Search for the cell housing the specified text and yield its [x, y] center coordinate. 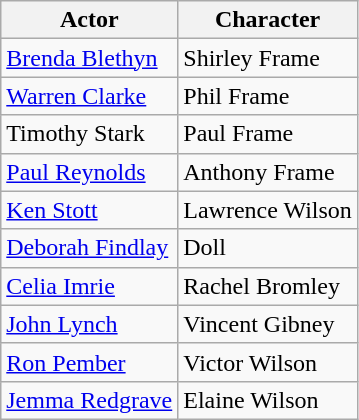
Rachel Bromley [268, 286]
Paul Reynolds [90, 172]
Anthony Frame [268, 172]
Deborah Findlay [90, 248]
Elaine Wilson [268, 400]
Paul Frame [268, 134]
Ron Pember [90, 362]
Actor [90, 20]
Timothy Stark [90, 134]
Celia Imrie [90, 286]
John Lynch [90, 324]
Phil Frame [268, 96]
Warren Clarke [90, 96]
Jemma Redgrave [90, 400]
Brenda Blethyn [90, 58]
Victor Wilson [268, 362]
Doll [268, 248]
Lawrence Wilson [268, 210]
Shirley Frame [268, 58]
Character [268, 20]
Vincent Gibney [268, 324]
Ken Stott [90, 210]
